Output the [X, Y] coordinate of the center of the cell containing the given text.  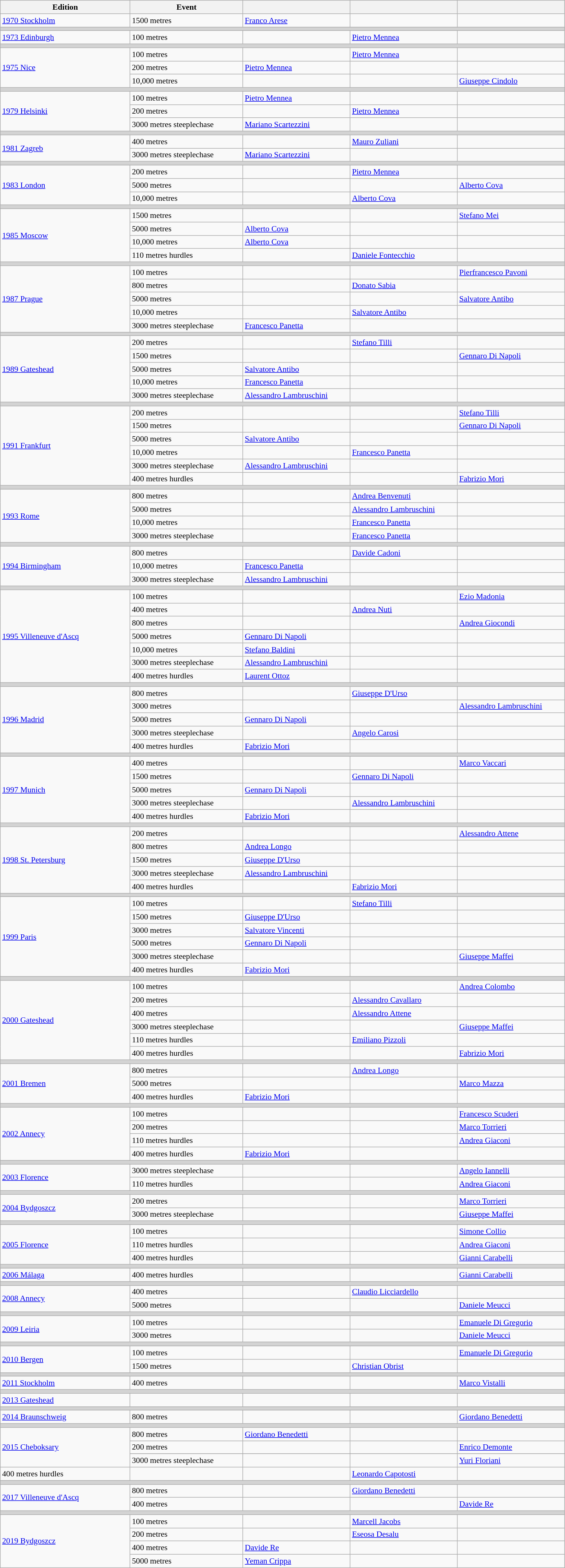
2006 Málaga [65, 1275]
1975 Nice [65, 68]
1973 Edinburgh [65, 38]
Stefano Mei [511, 216]
2008 Annecy [65, 1299]
Event [186, 7]
Francesco Scuderi [511, 1114]
Eseosa Desalu [404, 1534]
2009 Leiria [65, 1329]
2004 Bydgoszcz [65, 1208]
Angelo Iannelli [511, 1171]
1998 St. Petersburg [65, 860]
1991 Frankfurt [65, 446]
2000 Gateshead [65, 1020]
2001 Bremen [65, 1083]
2010 Bergen [65, 1359]
Ezio Madonia [511, 596]
Yuri Floriani [511, 1461]
Pierfrancesco Pavoni [511, 272]
2015 Cheboksary [65, 1448]
Simone Collio [511, 1232]
1987 Prague [65, 299]
Giuseppe Cindolo [511, 81]
Donato Sabia [404, 286]
Marco Vaccari [511, 763]
2014 Braunschweig [65, 1417]
Yeman Crippa [296, 1561]
1981 Zagreb [65, 148]
2017 Villeneuve d'Ascq [65, 1498]
Leonardo Capotosti [404, 1474]
2011 Stockholm [65, 1383]
Marco Mazza [511, 1084]
1993 Rome [65, 516]
Laurent Ottoz [296, 676]
Daniele Fontecchio [404, 256]
Davide Cadoni [404, 553]
2003 Florence [65, 1177]
Andrea Benvenuti [404, 496]
1994 Birmingham [65, 566]
Alessandro Cavallaro [404, 1000]
1979 Helsinki [65, 111]
Christian Obrist [404, 1366]
Salvatore Vincenti [296, 930]
2013 Gateshead [65, 1400]
2005 Florence [65, 1245]
Andrea Colombo [511, 987]
Angelo Carosi [404, 733]
1989 Gateshead [65, 369]
Stefano Baldini [296, 650]
1996 Madrid [65, 720]
Andrea Giocondi [511, 623]
2002 Annecy [65, 1134]
1997 Munich [65, 790]
1985 Moscow [65, 235]
Marcell Jacobs [404, 1521]
Edition [65, 7]
Andrea Nuti [404, 610]
Mauro Zuliani [404, 142]
2019 Bydgoszcz [65, 1541]
1983 London [65, 186]
Enrico Demonte [511, 1447]
Emiliano Pizzoli [404, 1040]
Franco Arese [296, 20]
Marco Vistalli [511, 1383]
Claudio Licciardello [404, 1292]
1970 Stockholm [65, 20]
1999 Paris [65, 937]
1995 Villeneuve d'Ascq [65, 636]
